Scan for the cell matching the given text and deliver its [X, Y] coordinate at center. 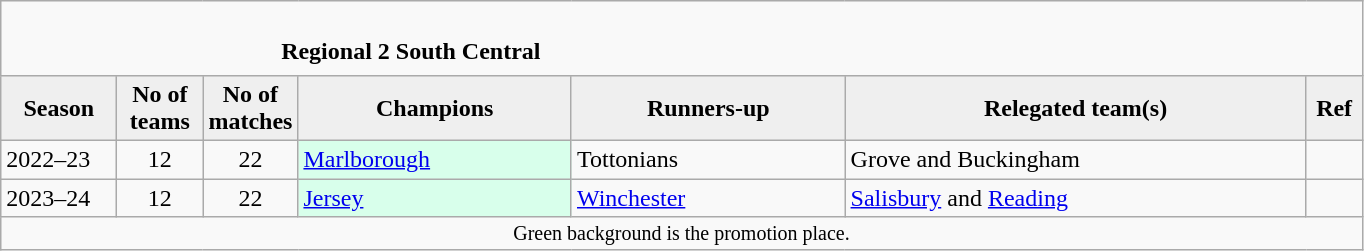
Tottonians [708, 159]
Season [59, 108]
Jersey [435, 197]
Relegated team(s) [1076, 108]
Ref [1334, 108]
Green background is the promotion place. [682, 234]
No of teams [160, 108]
Marlborough [435, 159]
2023–24 [59, 197]
No of matches [250, 108]
Runners-up [708, 108]
Salisbury and Reading [1076, 197]
Winchester [708, 197]
Champions [435, 108]
Grove and Buckingham [1076, 159]
2022–23 [59, 159]
